For the text-containing cell, return its midpoint in [X, Y] coordinate format. 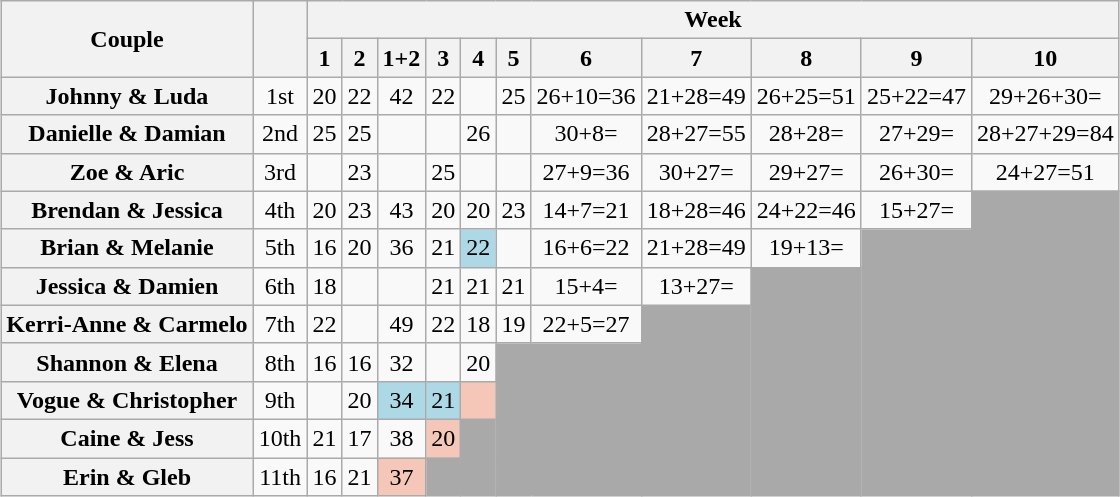
22+5=27 [586, 324]
38 [402, 438]
Brendan & Jessica [127, 210]
8th [280, 362]
Brian & Melanie [127, 248]
11th [280, 477]
17 [360, 438]
29+26+30= [1045, 96]
6 [586, 58]
19 [514, 324]
30+8= [586, 134]
29+27= [806, 172]
1st [280, 96]
19+13= [806, 248]
26 [478, 134]
26+30= [916, 172]
15+4= [586, 286]
9 [916, 58]
4 [478, 58]
6th [280, 286]
Vogue & Christopher [127, 400]
13+27= [696, 286]
2nd [280, 134]
42 [402, 96]
27+29= [916, 134]
34 [402, 400]
30+27= [696, 172]
25+22=47 [916, 96]
5 [514, 58]
Couple [127, 39]
37 [402, 477]
26+10=36 [586, 96]
Erin & Gleb [127, 477]
3 [444, 58]
7 [696, 58]
24+27=51 [1045, 172]
3rd [280, 172]
Zoe & Aric [127, 172]
36 [402, 248]
Shannon & Elena [127, 362]
8 [806, 58]
Caine & Jess [127, 438]
32 [402, 362]
4th [280, 210]
Danielle & Damian [127, 134]
Week [713, 20]
26+25=51 [806, 96]
Jessica & Damien [127, 286]
43 [402, 210]
10th [280, 438]
2 [360, 58]
49 [402, 324]
28+27+29=84 [1045, 134]
28+28= [806, 134]
Kerri-Anne & Carmelo [127, 324]
Johnny & Luda [127, 96]
1 [324, 58]
24+22=46 [806, 210]
10 [1045, 58]
27+9=36 [586, 172]
14+7=21 [586, 210]
15+27= [916, 210]
9th [280, 400]
28+27=55 [696, 134]
16+6=22 [586, 248]
5th [280, 248]
7th [280, 324]
18+28=46 [696, 210]
1+2 [402, 58]
